Return the [X, Y] coordinate for the center point of the cell that contains the specified text.  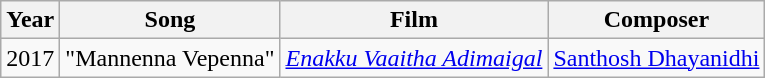
Year [30, 20]
Film [414, 20]
2017 [30, 58]
"Mannenna Vepenna" [170, 58]
Composer [656, 20]
Santhosh Dhayanidhi [656, 58]
Enakku Vaaitha Adimaigal [414, 58]
Song [170, 20]
